Identify which cell holds the provided text, then report its (x, y) central coordinate. 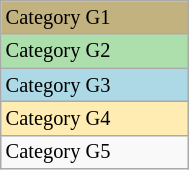
Category G5 (95, 152)
Category G1 (95, 17)
Category G2 (95, 51)
Category G3 (95, 85)
Category G4 (95, 118)
